Extract the [x, y] coordinate from the center of the cell holding the provided text.  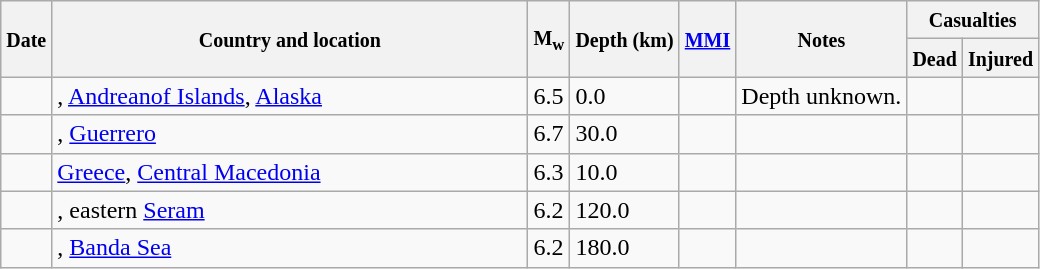
MMI [708, 39]
Depth unknown. [822, 96]
6.3 [549, 172]
Country and location [290, 39]
Casualties [973, 20]
0.0 [624, 96]
120.0 [624, 210]
6.5 [549, 96]
, Banda Sea [290, 248]
Depth (km) [624, 39]
, Guerrero [290, 134]
Dead [935, 58]
, Andreanof Islands, Alaska [290, 96]
, eastern Seram [290, 210]
Greece, Central Macedonia [290, 172]
Mw [549, 39]
180.0 [624, 248]
Date [26, 39]
30.0 [624, 134]
6.7 [549, 134]
Injured [1000, 58]
Notes [822, 39]
10.0 [624, 172]
